Return the [x, y] coordinate for the center point of the cell that contains the specified text.  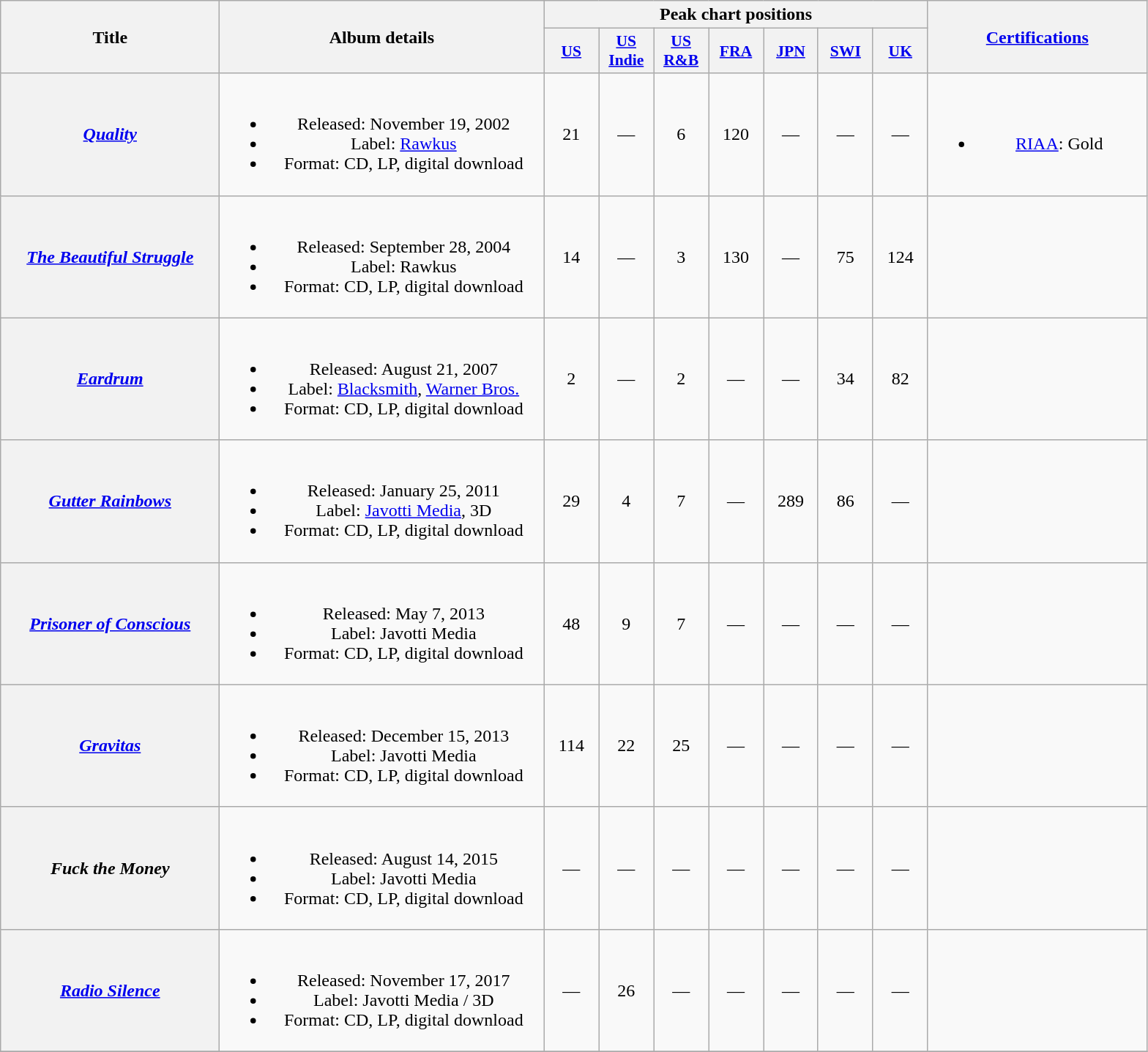
75 [845, 256]
Radio Silence [110, 990]
JPN [791, 51]
114 [571, 745]
29 [571, 501]
34 [845, 379]
130 [737, 256]
Released: December 15, 2013Label: Javotti MediaFormat: CD, LP, digital download [382, 745]
Released: November 19, 2002Label: RawkusFormat: CD, LP, digital download [382, 135]
14 [571, 256]
Album details [382, 37]
289 [791, 501]
The Beautiful Struggle [110, 256]
86 [845, 501]
6 [681, 135]
21 [571, 135]
Released: August 14, 2015Label: Javotti MediaFormat: CD, LP, digital download [382, 868]
Released: September 28, 2004Label: RawkusFormat: CD, LP, digital download [382, 256]
82 [901, 379]
Eardrum [110, 379]
RIAA: Gold [1037, 135]
120 [737, 135]
US [571, 51]
Released: November 17, 2017Label: Javotti Media / 3DFormat: CD, LP, digital download [382, 990]
Prisoner of Conscious [110, 624]
Released: May 7, 2013Label: Javotti MediaFormat: CD, LP, digital download [382, 624]
Certifications [1037, 37]
USR&B [681, 51]
UK [901, 51]
124 [901, 256]
25 [681, 745]
4 [627, 501]
Released: January 25, 2011Label: Javotti Media, 3DFormat: CD, LP, digital download [382, 501]
3 [681, 256]
USIndie [627, 51]
Peak chart positions [736, 15]
48 [571, 624]
Title [110, 37]
Released: August 21, 2007Label: Blacksmith, Warner Bros.Format: CD, LP, digital download [382, 379]
Fuck the Money [110, 868]
FRA [737, 51]
Quality [110, 135]
26 [627, 990]
SWI [845, 51]
9 [627, 624]
Gutter Rainbows [110, 501]
Gravitas [110, 745]
22 [627, 745]
